Search for the cell housing the specified text and yield its (X, Y) center coordinate. 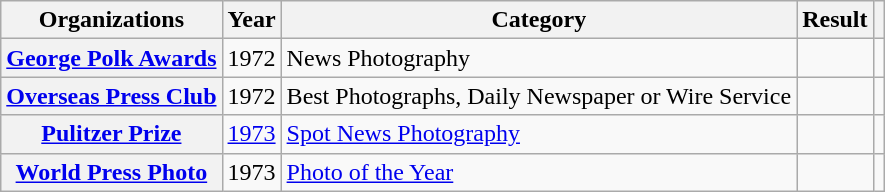
Spot News Photography (539, 134)
Result (835, 20)
George Polk Awards (112, 58)
Category (539, 20)
Pulitzer Prize (112, 134)
Overseas Press Club (112, 96)
Best Photographs, Daily Newspaper or Wire Service (539, 96)
Photo of the Year (539, 172)
World Press Photo (112, 172)
News Photography (539, 58)
Year (252, 20)
Organizations (112, 20)
